Search for the cell housing the specified text and yield its [X, Y] center coordinate. 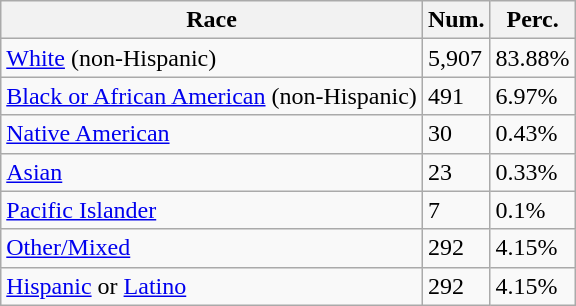
5,907 [456, 58]
83.88% [532, 58]
Native American [212, 134]
30 [456, 134]
Perc. [532, 20]
Black or African American (non-Hispanic) [212, 96]
23 [456, 172]
Num. [456, 20]
6.97% [532, 96]
Other/Mixed [212, 248]
7 [456, 210]
0.43% [532, 134]
Race [212, 20]
Hispanic or Latino [212, 286]
White (non-Hispanic) [212, 58]
0.1% [532, 210]
491 [456, 96]
Pacific Islander [212, 210]
Asian [212, 172]
0.33% [532, 172]
